Determine the (X, Y) coordinate at the center of the cell enclosing the given text.  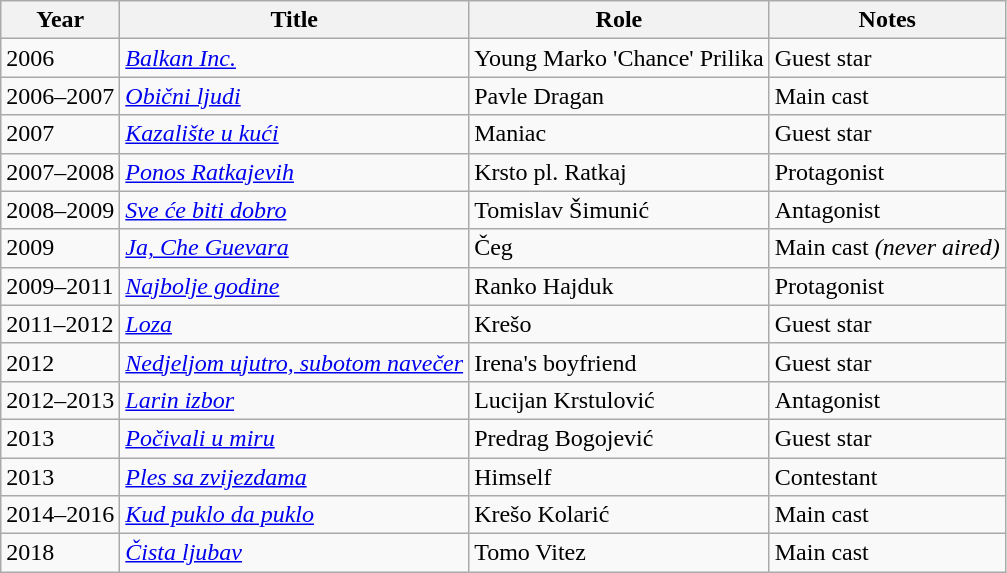
Irena's boyfriend (620, 362)
2018 (60, 553)
Krešo (620, 324)
Maniac (620, 134)
Najbolje godine (294, 286)
Kud puklo da puklo (294, 515)
2007–2008 (60, 172)
Krsto pl. Ratkaj (620, 172)
Ja, Che Guevara (294, 248)
Krešo Kolarić (620, 515)
Pavle Dragan (620, 96)
Čeg (620, 248)
Tomislav Šimunić (620, 210)
Himself (620, 477)
Obični ljudi (294, 96)
Balkan Inc. (294, 58)
Lucijan Krstulović (620, 400)
Role (620, 20)
2012 (60, 362)
2009 (60, 248)
Sve će biti dobro (294, 210)
2008–2009 (60, 210)
Počivali u miru (294, 438)
2009–2011 (60, 286)
Notes (887, 20)
Main cast (never aired) (887, 248)
Young Marko 'Chance' Prilika (620, 58)
Ranko Hajduk (620, 286)
Kazalište u kući (294, 134)
Predrag Bogojević (620, 438)
2011–2012 (60, 324)
Nedjeljom ujutro, subotom navečer (294, 362)
2014–2016 (60, 515)
Larin izbor (294, 400)
Year (60, 20)
Loza (294, 324)
2006–2007 (60, 96)
2006 (60, 58)
2007 (60, 134)
Tomo Vitez (620, 553)
Ponos Ratkajevih (294, 172)
Title (294, 20)
Čista ljubav (294, 553)
Contestant (887, 477)
Ples sa zvijezdama (294, 477)
2012–2013 (60, 400)
